Search for the cell housing the specified text and yield its [x, y] center coordinate. 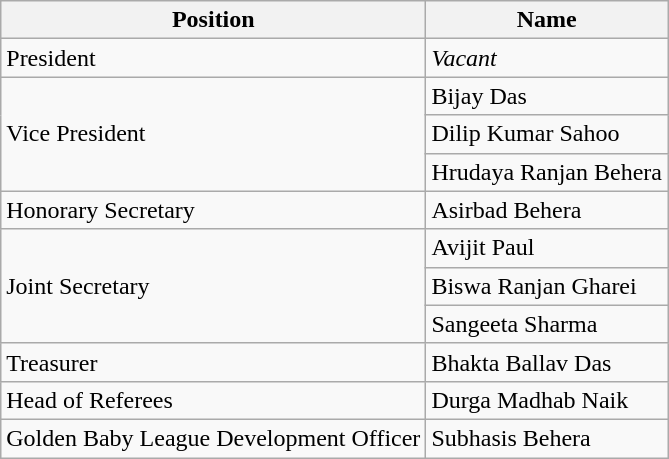
Bijay Das [547, 96]
Durga Madhab Naik [547, 400]
Biswa Ranjan Gharei [547, 286]
Treasurer [214, 362]
Name [547, 20]
Vice President [214, 134]
Dilip Kumar Sahoo [547, 134]
Position [214, 20]
Joint Secretary [214, 286]
Honorary Secretary [214, 210]
Sangeeta Sharma [547, 324]
Vacant [547, 58]
Asirbad Behera [547, 210]
President [214, 58]
Avijit Paul [547, 248]
Bhakta Ballav Das [547, 362]
Head of Referees [214, 400]
Golden Baby League Development Officer [214, 438]
Hrudaya Ranjan Behera [547, 172]
Subhasis Behera [547, 438]
